Detect which cell encompasses the target text, then output its (x, y) center coordinate. 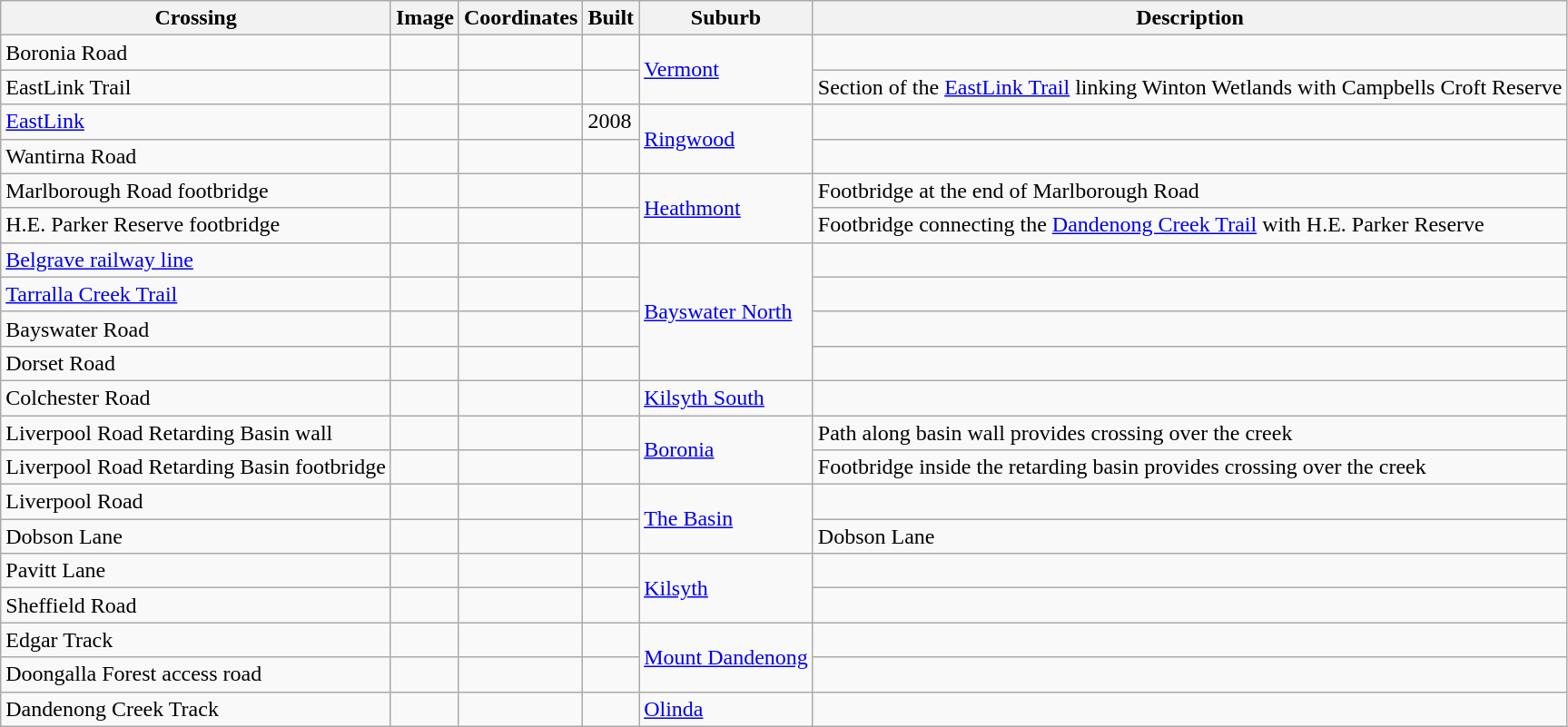
Bayswater North (726, 311)
Kilsyth (726, 588)
Liverpool Road Retarding Basin wall (196, 433)
Built (611, 18)
Image (425, 18)
H.E. Parker Reserve footbridge (196, 225)
Description (1189, 18)
Belgrave railway line (196, 260)
Boronia Road (196, 53)
Dandenong Creek Track (196, 709)
Kilsyth South (726, 398)
Wantirna Road (196, 156)
Bayswater Road (196, 329)
Footbridge at the end of Marlborough Road (1189, 191)
2008 (611, 122)
Pavitt Lane (196, 571)
The Basin (726, 519)
Footbridge connecting the Dandenong Creek Trail with H.E. Parker Reserve (1189, 225)
Footbridge inside the retarding basin provides crossing over the creek (1189, 467)
Heathmont (726, 208)
Mount Dandenong (726, 657)
Crossing (196, 18)
Olinda (726, 709)
Edgar Track (196, 640)
Vermont (726, 70)
Marlborough Road footbridge (196, 191)
Doongalla Forest access road (196, 674)
EastLink Trail (196, 87)
Section of the EastLink Trail linking Winton Wetlands with Campbells Croft Reserve (1189, 87)
Colchester Road (196, 398)
Coordinates (520, 18)
Path along basin wall provides crossing over the creek (1189, 433)
Liverpool Road Retarding Basin footbridge (196, 467)
Tarralla Creek Trail (196, 294)
Liverpool Road (196, 502)
Sheffield Road (196, 605)
Suburb (726, 18)
Ringwood (726, 139)
Dorset Road (196, 363)
Boronia (726, 450)
EastLink (196, 122)
